Determine the [X, Y] coordinate at the center of the cell enclosing the given text.  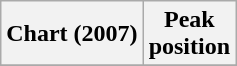
Chart (2007) [72, 34]
Peakposition [189, 34]
